Provide the (x, y) coordinate of the cell's center where the given text is located.  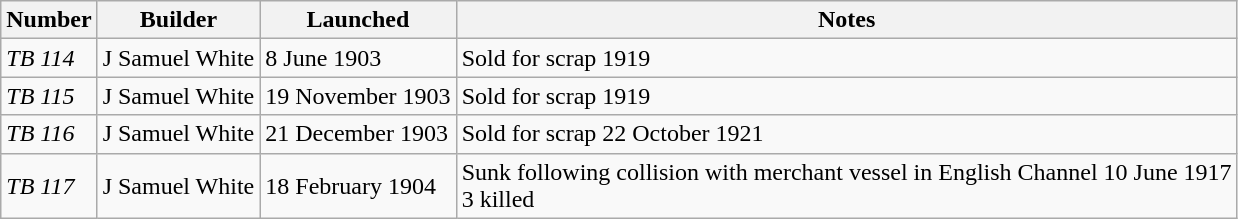
Sold for scrap 22 October 1921 (846, 134)
TB 114 (49, 58)
TB 117 (49, 186)
TB 116 (49, 134)
Builder (178, 20)
18 February 1904 (358, 186)
Sunk following collision with merchant vessel in English Channel 10 June 1917 3 killed (846, 186)
TB 115 (49, 96)
8 June 1903 (358, 58)
Launched (358, 20)
19 November 1903 (358, 96)
Number (49, 20)
Notes (846, 20)
21 December 1903 (358, 134)
